Extract the [X, Y] coordinate from the center of the cell holding the provided text.  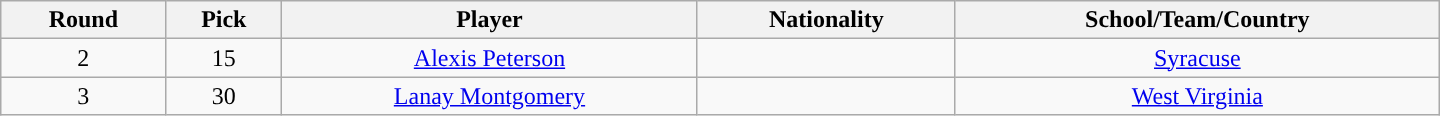
Pick [224, 20]
Alexis Peterson [490, 58]
30 [224, 96]
School/Team/Country [1197, 20]
15 [224, 58]
West Virginia [1197, 96]
3 [84, 96]
2 [84, 58]
Player [490, 20]
Syracuse [1197, 58]
Lanay Montgomery [490, 96]
Round [84, 20]
Nationality [826, 20]
